Search for the cell housing the specified text and yield its [x, y] center coordinate. 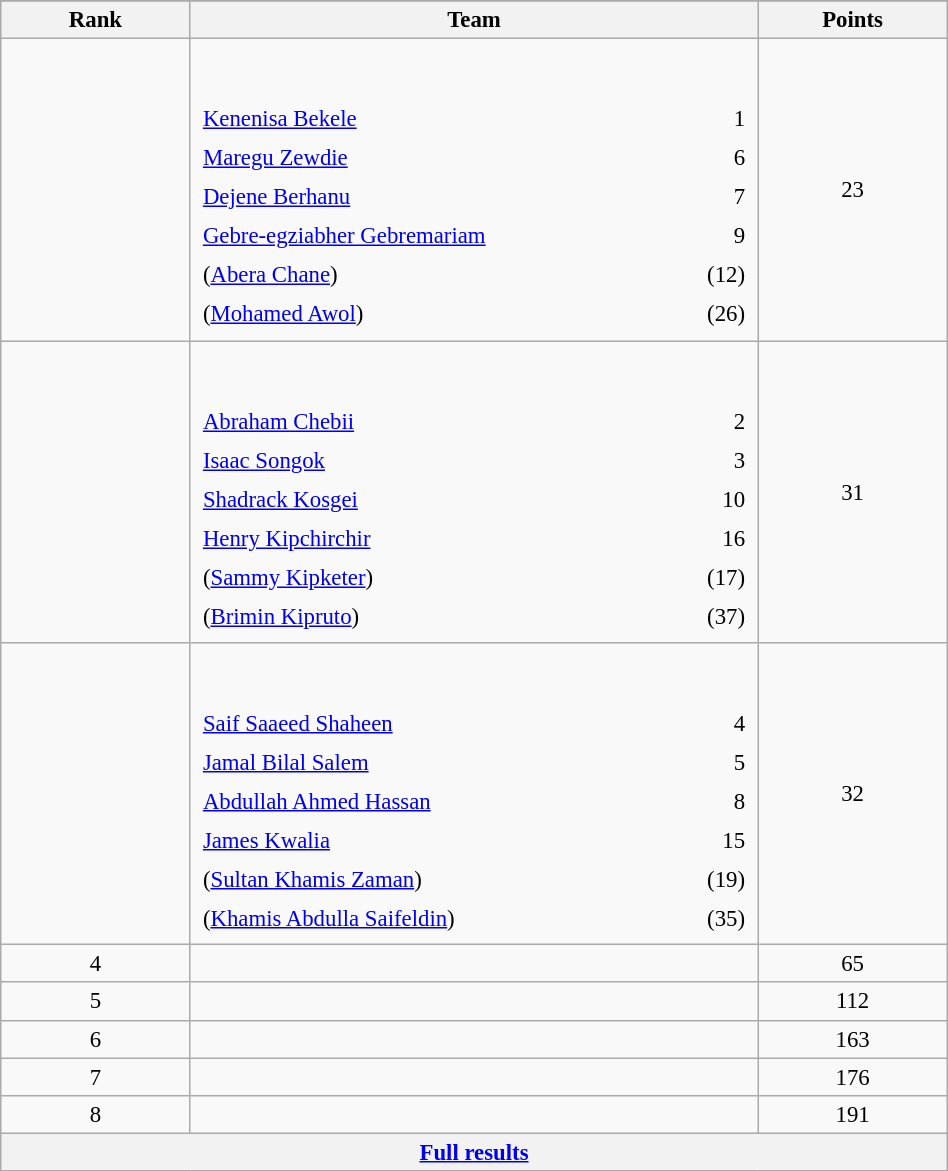
Full results [474, 1152]
23 [852, 190]
(Sammy Kipketer) [415, 577]
112 [852, 1002]
James Kwalia [430, 840]
Shadrack Kosgei [415, 499]
1 [711, 119]
Team [474, 20]
Kenenisa Bekele [434, 119]
Isaac Songok [415, 460]
32 [852, 794]
2 [693, 421]
Maregu Zewdie [434, 158]
Abraham Chebii 2 Isaac Songok 3 Shadrack Kosgei 10 Henry Kipchirchir 16 (Sammy Kipketer) (17) (Brimin Kipruto) (37) [474, 492]
(Khamis Abdulla Saifeldin) [430, 919]
Henry Kipchirchir [415, 538]
(19) [708, 880]
Dejene Berhanu [434, 197]
(Brimin Kipruto) [415, 616]
Points [852, 20]
Abraham Chebii [415, 421]
Saif Saaeed Shaheen [430, 723]
9 [711, 236]
Saif Saaeed Shaheen 4 Jamal Bilal Salem 5 Abdullah Ahmed Hassan 8 James Kwalia 15 (Sultan Khamis Zaman) (19) (Khamis Abdulla Saifeldin) (35) [474, 794]
(26) [711, 314]
15 [708, 840]
10 [693, 499]
(Abera Chane) [434, 275]
(37) [693, 616]
163 [852, 1039]
(Sultan Khamis Zaman) [430, 880]
191 [852, 1114]
31 [852, 492]
Kenenisa Bekele 1 Maregu Zewdie 6 Dejene Berhanu 7 Gebre-egziabher Gebremariam 9 (Abera Chane) (12) (Mohamed Awol) (26) [474, 190]
(12) [711, 275]
(35) [708, 919]
Jamal Bilal Salem [430, 762]
16 [693, 538]
3 [693, 460]
176 [852, 1077]
(Mohamed Awol) [434, 314]
Gebre-egziabher Gebremariam [434, 236]
(17) [693, 577]
Rank [96, 20]
65 [852, 964]
Abdullah Ahmed Hassan [430, 801]
